Locate the cell with the specified text and output its (x, y) center coordinate. 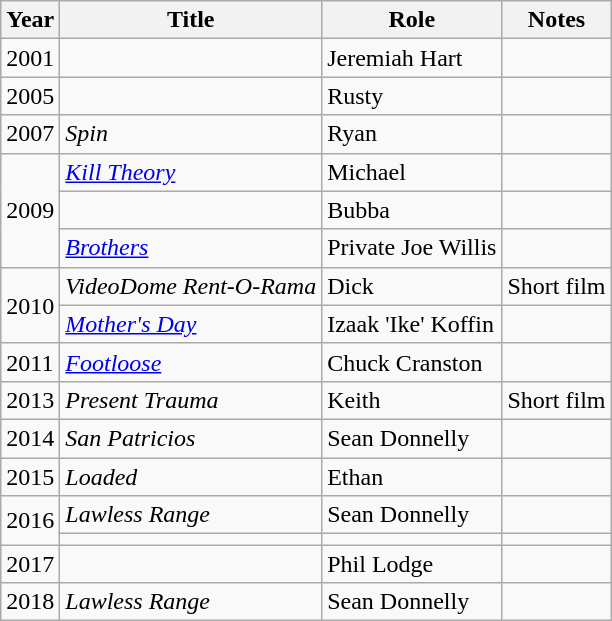
Ethan (412, 477)
Phil Lodge (412, 564)
Kill Theory (191, 172)
Title (191, 20)
Chuck Cranston (412, 362)
Michael (412, 172)
2001 (30, 58)
2016 (30, 520)
Bubba (412, 210)
Mother's Day (191, 324)
Jeremiah Hart (412, 58)
Year (30, 20)
Footloose (191, 362)
2009 (30, 210)
Spin (191, 134)
Brothers (191, 248)
2018 (30, 602)
Present Trauma (191, 400)
2014 (30, 438)
Private Joe Willis (412, 248)
Ryan (412, 134)
2011 (30, 362)
2013 (30, 400)
2015 (30, 477)
Keith (412, 400)
San Patricios (191, 438)
2007 (30, 134)
VideoDome Rent-O-Rama (191, 286)
Rusty (412, 96)
Dick (412, 286)
2017 (30, 564)
Role (412, 20)
2010 (30, 305)
Notes (556, 20)
2005 (30, 96)
Izaak 'Ike' Koffin (412, 324)
Loaded (191, 477)
